Scan for the cell matching the given text and deliver its (x, y) coordinate at center. 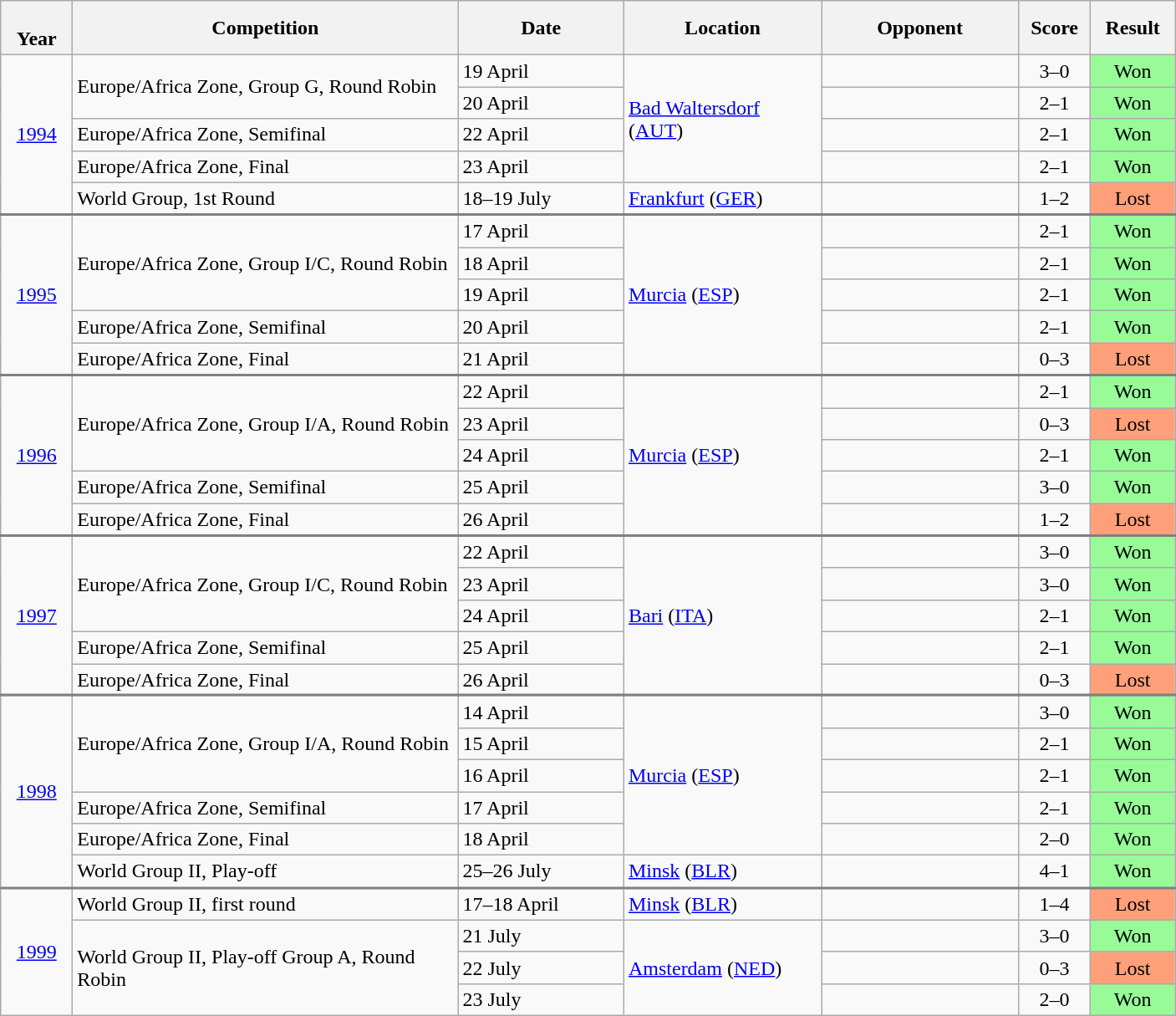
Year (37, 28)
15 April (542, 743)
Bad Waltersdorf (AUT) (722, 119)
1998 (37, 792)
17–18 April (542, 903)
1999 (37, 952)
1997 (37, 615)
23 July (542, 999)
Score (1055, 28)
21 July (542, 936)
16 April (542, 775)
Opponent (919, 28)
14 April (542, 712)
Bari (ITA) (722, 615)
22 July (542, 967)
18–19 July (542, 199)
21 April (542, 360)
Europe/Africa Zone, Group G, Round Robin (266, 87)
World Group II, first round (266, 903)
25–26 July (542, 871)
Competition (266, 28)
World Group, 1st Round (266, 199)
World Group II, Play-off (266, 871)
Location (722, 28)
1996 (37, 456)
Amsterdam (NED) (722, 967)
Date (542, 28)
1–4 (1055, 903)
1994 (37, 135)
World Group II, Play-off Group A, Round Robin (266, 967)
Frankfurt (GER) (722, 199)
4–1 (1055, 871)
1995 (37, 295)
Result (1133, 28)
